For the text-containing cell, return its midpoint in [x, y] coordinate format. 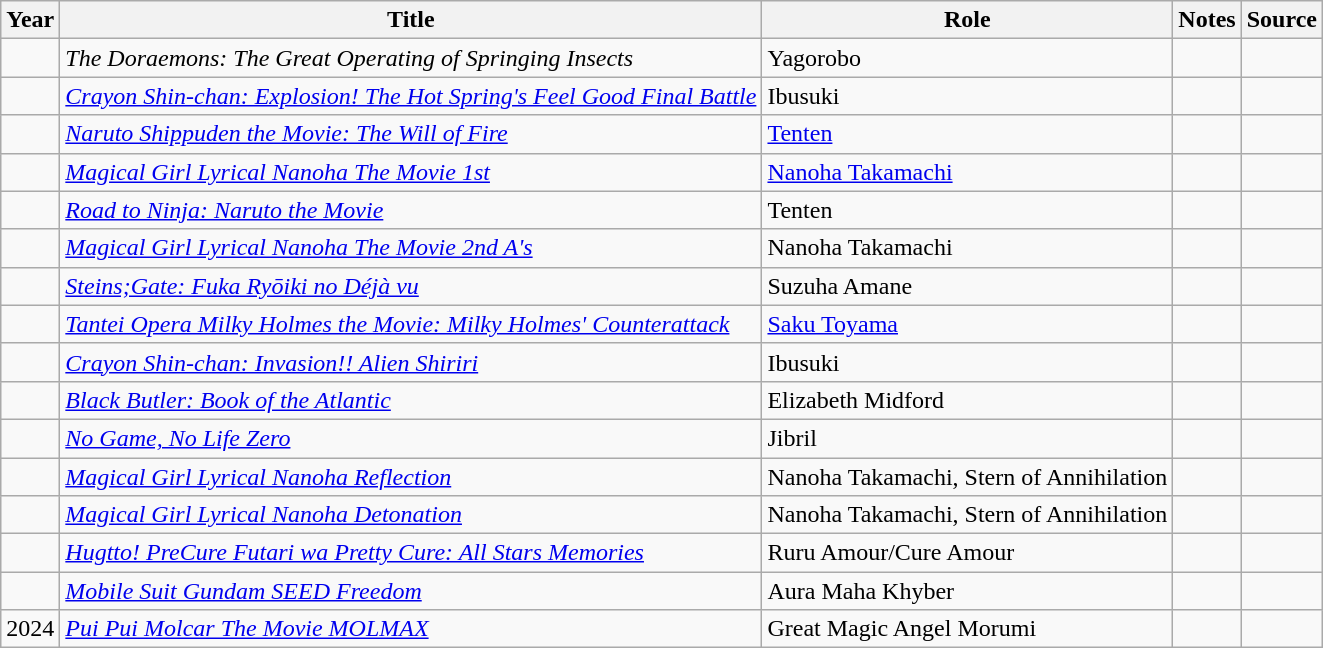
Mobile Suit Gundam SEED Freedom [411, 591]
Title [411, 20]
Yagorobo [968, 58]
Jibril [968, 438]
Hugtto! PreCure Futari wa Pretty Cure: All Stars Memories [411, 553]
Elizabeth Midford [968, 400]
Pui Pui Molcar The Movie MOLMAX [411, 629]
Great Magic Angel Morumi [968, 629]
2024 [30, 629]
Role [968, 20]
Magical Girl Lyrical Nanoha The Movie 2nd A's [411, 248]
Aura Maha Khyber [968, 591]
Suzuha Amane [968, 286]
The Doraemons: The Great Operating of Springing Insects [411, 58]
Ruru Amour/Cure Amour [968, 553]
Saku Toyama [968, 324]
Crayon Shin-chan: Invasion!! Alien Shiriri [411, 362]
Magical Girl Lyrical Nanoha The Movie 1st [411, 172]
Notes [1207, 20]
No Game, No Life Zero [411, 438]
Steins;Gate: Fuka Ryōiki no Déjà vu [411, 286]
Tantei Opera Milky Holmes the Movie: Milky Holmes' Counterattack [411, 324]
Black Butler: Book of the Atlantic [411, 400]
Road to Ninja: Naruto the Movie [411, 210]
Source [1282, 20]
Naruto Shippuden the Movie: The Will of Fire [411, 134]
Year [30, 20]
Magical Girl Lyrical Nanoha Detonation [411, 515]
Crayon Shin-chan: Explosion! The Hot Spring's Feel Good Final Battle [411, 96]
Magical Girl Lyrical Nanoha Reflection [411, 477]
